Detect which cell encompasses the target text, then output its (x, y) center coordinate. 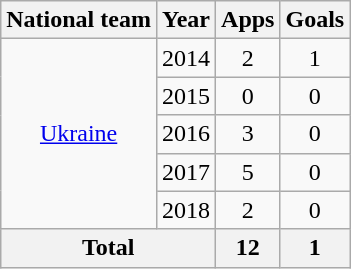
2017 (186, 172)
Goals (315, 20)
2016 (186, 134)
3 (248, 134)
Total (108, 248)
5 (248, 172)
Apps (248, 20)
2015 (186, 96)
2018 (186, 210)
National team (79, 20)
12 (248, 248)
Ukraine (79, 134)
Year (186, 20)
2014 (186, 58)
